Provide the (X, Y) coordinate of the cell's center where the given text is located.  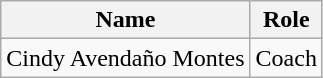
Name (126, 20)
Coach (286, 58)
Role (286, 20)
Cindy Avendaño Montes (126, 58)
